Pinpoint the cell where the given text exists, returning its (x, y) midpoint coordinate. 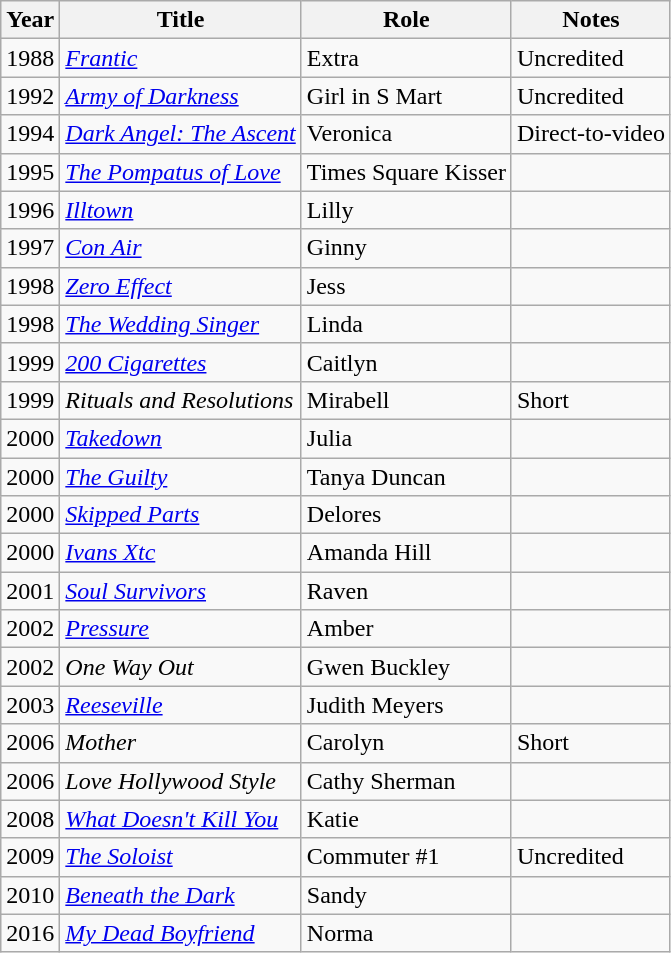
Girl in S Mart (406, 96)
1996 (30, 210)
The Wedding Singer (180, 324)
Direct-to-video (590, 134)
Takedown (180, 438)
Role (406, 20)
2008 (30, 819)
1988 (30, 58)
The Soloist (180, 857)
Judith Meyers (406, 705)
Commuter #1 (406, 857)
Cathy Sherman (406, 781)
Dark Angel: The Ascent (180, 134)
Amber (406, 629)
The Pompatus of Love (180, 172)
Zero Effect (180, 286)
Raven (406, 591)
Notes (590, 20)
Frantic (180, 58)
Linda (406, 324)
Army of Darkness (180, 96)
What Doesn't Kill You (180, 819)
Times Square Kisser (406, 172)
Jess (406, 286)
My Dead Boyfriend (180, 933)
Con Air (180, 248)
Sandy (406, 895)
One Way Out (180, 667)
Mother (180, 743)
200 Cigarettes (180, 362)
Pressure (180, 629)
2016 (30, 933)
2009 (30, 857)
The Guilty (180, 477)
Extra (406, 58)
Norma (406, 933)
Tanya Duncan (406, 477)
Ivans Xtc (180, 553)
Rituals and Resolutions (180, 400)
1995 (30, 172)
Beneath the Dark (180, 895)
1997 (30, 248)
Soul Survivors (180, 591)
1992 (30, 96)
Skipped Parts (180, 515)
2003 (30, 705)
2001 (30, 591)
Amanda Hill (406, 553)
Mirabell (406, 400)
Caitlyn (406, 362)
Carolyn (406, 743)
Lilly (406, 210)
Veronica (406, 134)
Delores (406, 515)
Illtown (180, 210)
Ginny (406, 248)
Gwen Buckley (406, 667)
Katie (406, 819)
Love Hollywood Style (180, 781)
Title (180, 20)
2010 (30, 895)
Year (30, 20)
Julia (406, 438)
1994 (30, 134)
Reeseville (180, 705)
